Determine the [X, Y] coordinate at the center of the cell enclosing the given text.  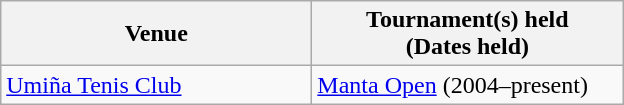
Umiña Tenis Club [156, 85]
Manta Open (2004–present) [468, 85]
Venue [156, 34]
Tournament(s) held(Dates held) [468, 34]
